Search for the cell housing the specified text and yield its (x, y) center coordinate. 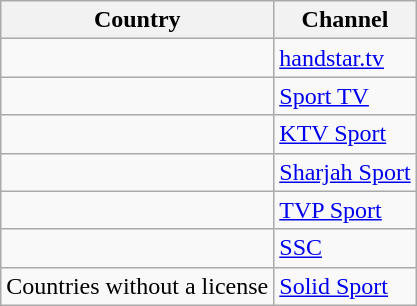
Sport TV (345, 96)
Sharjah Sport (345, 172)
Country (138, 20)
Solid Sport (345, 286)
TVP Sport (345, 210)
Countries without a license (138, 286)
SSC (345, 248)
handstar.tv (345, 58)
Channel (345, 20)
KTV Sport (345, 134)
